Find where the given text appears and provide that cell's center as (x, y) coordinate. 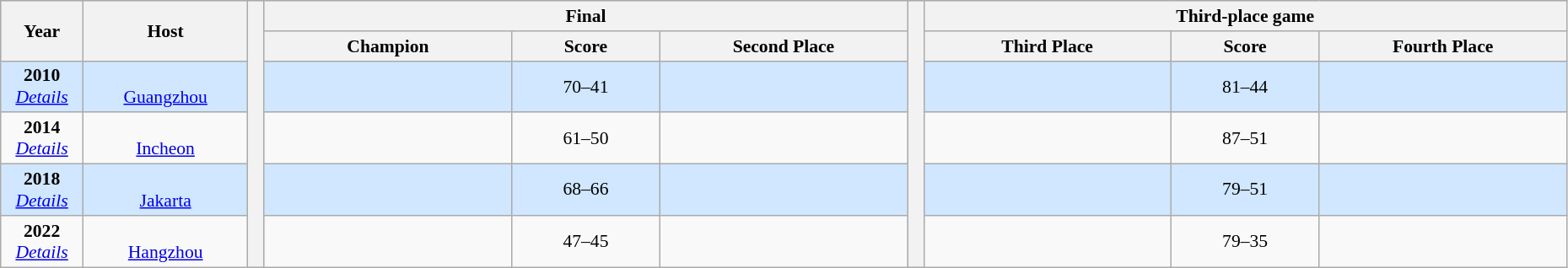
Second Place (783, 46)
47–45 (586, 241)
2022Details (42, 241)
87–51 (1245, 138)
Year (42, 30)
2010Details (42, 86)
Incheon (165, 138)
Third-place game (1245, 16)
Final (585, 16)
Fourth Place (1442, 46)
79–51 (1245, 190)
Jakarta (165, 190)
Host (165, 30)
61–50 (586, 138)
70–41 (586, 86)
2014Details (42, 138)
Champion (388, 46)
2018Details (42, 190)
Hangzhou (165, 241)
Guangzhou (165, 86)
79–35 (1245, 241)
Third Place (1048, 46)
68–66 (586, 190)
81–44 (1245, 86)
